For the text-containing cell, return its midpoint in [X, Y] coordinate format. 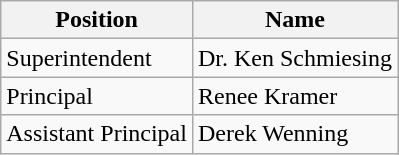
Dr. Ken Schmiesing [294, 58]
Derek Wenning [294, 134]
Principal [97, 96]
Renee Kramer [294, 96]
Assistant Principal [97, 134]
Name [294, 20]
Superintendent [97, 58]
Position [97, 20]
